Scan for the cell matching the given text and deliver its [X, Y] coordinate at center. 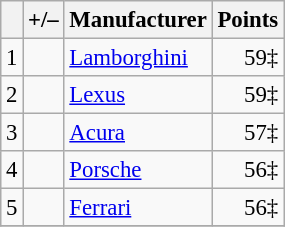
1 [12, 58]
Lamborghini [138, 58]
2 [12, 95]
3 [12, 133]
Lexus [138, 95]
Porsche [138, 170]
Acura [138, 133]
+/– [44, 20]
57‡ [248, 133]
Points [248, 20]
Manufacturer [138, 20]
5 [12, 208]
4 [12, 170]
Ferrari [138, 208]
